For the text-containing cell, return its midpoint in [x, y] coordinate format. 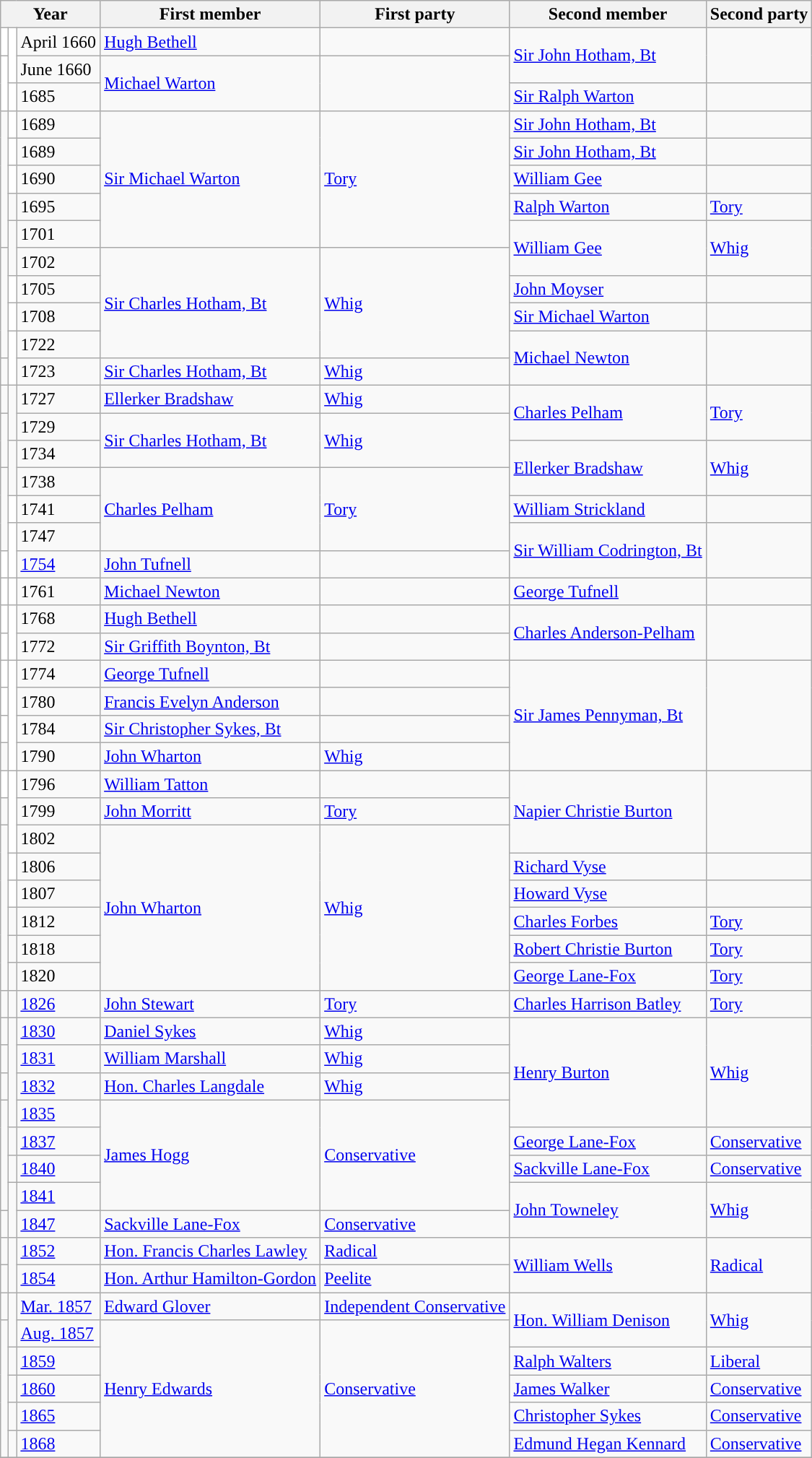
1790 [58, 756]
Edmund Hegan Kennard [608, 1444]
1841 [58, 1196]
1799 [58, 812]
Henry Edwards [211, 1389]
John Tufnell [211, 564]
1690 [58, 179]
1747 [58, 537]
1806 [58, 867]
1832 [58, 1086]
Edward Glover [211, 1306]
John Moyser [608, 289]
Sir Christopher Sykes, Bt [211, 729]
Ralph Walters [608, 1361]
1860 [58, 1389]
Howard Vyse [608, 894]
Daniel Sykes [211, 1031]
1774 [58, 674]
1727 [58, 399]
1868 [58, 1444]
John Stewart [211, 1004]
First member [211, 14]
1772 [58, 646]
Independent Conservative [415, 1306]
1734 [58, 454]
Aug. 1857 [58, 1334]
James Hogg [211, 1155]
1784 [58, 729]
1802 [58, 839]
1702 [58, 261]
1754 [58, 564]
William Strickland [608, 509]
1761 [58, 591]
1807 [58, 894]
1847 [58, 1224]
1812 [58, 921]
1723 [58, 372]
Henry Burton [608, 1072]
Robert Christie Burton [608, 949]
Napier Christie Burton [608, 811]
1859 [58, 1361]
William Marshall [211, 1059]
John Morritt [211, 812]
Michael Warton [211, 83]
1837 [58, 1141]
1818 [58, 949]
Hon. William Denison [608, 1320]
1738 [58, 482]
1852 [58, 1251]
1830 [58, 1031]
Second member [608, 14]
1835 [58, 1114]
Liberal [759, 1361]
1768 [58, 619]
1722 [58, 344]
Charles Anderson-Pelham [608, 633]
William Wells [608, 1265]
Richard Vyse [608, 867]
Hon. Arthur Hamilton-Gordon [211, 1279]
First party [415, 14]
William Tatton [211, 784]
1705 [58, 289]
Francis Evelyn Anderson [211, 701]
1780 [58, 701]
Charles Harrison Batley [608, 1004]
April 1660 [58, 42]
June 1660 [58, 69]
Ralph Warton [608, 207]
1695 [58, 207]
1708 [58, 316]
Year [51, 14]
Christopher Sykes [608, 1416]
Sir Griffith Boynton, Bt [211, 646]
Charles Forbes [608, 921]
1729 [58, 427]
1865 [58, 1416]
James Walker [608, 1389]
John Towneley [608, 1210]
Second party [759, 14]
Sir William Codrington, Bt [608, 550]
Sir James Pennyman, Bt [608, 715]
1840 [58, 1168]
1820 [58, 976]
Hon. Charles Langdale [211, 1086]
1796 [58, 784]
Hon. Francis Charles Lawley [211, 1251]
Sir Ralph Warton [608, 97]
1854 [58, 1279]
1831 [58, 1059]
1826 [58, 1004]
Peelite [415, 1279]
Mar. 1857 [58, 1306]
1701 [58, 234]
1741 [58, 509]
1685 [58, 97]
